For the text-containing cell, return its midpoint in [x, y] coordinate format. 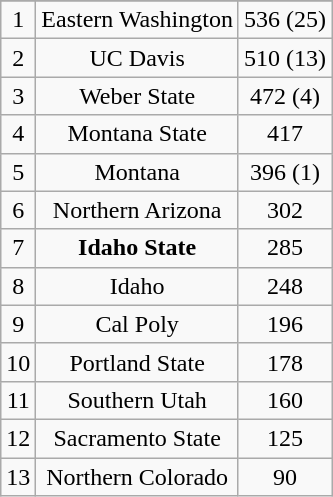
178 [284, 362]
9 [18, 324]
6 [18, 210]
7 [18, 248]
Weber State [138, 96]
Northern Arizona [138, 210]
90 [284, 477]
13 [18, 477]
285 [284, 248]
196 [284, 324]
417 [284, 134]
Eastern Washington [138, 20]
UC Davis [138, 58]
536 (25) [284, 20]
11 [18, 400]
4 [18, 134]
160 [284, 400]
Sacramento State [138, 438]
Cal Poly [138, 324]
125 [284, 438]
472 (4) [284, 96]
Portland State [138, 362]
3 [18, 96]
12 [18, 438]
510 (13) [284, 58]
Montana State [138, 134]
248 [284, 286]
Montana [138, 172]
Idaho State [138, 248]
10 [18, 362]
302 [284, 210]
Northern Colorado [138, 477]
2 [18, 58]
1 [18, 20]
5 [18, 172]
Idaho [138, 286]
396 (1) [284, 172]
Southern Utah [138, 400]
8 [18, 286]
